Return the (x, y) coordinate for the center point of the cell that contains the specified text.  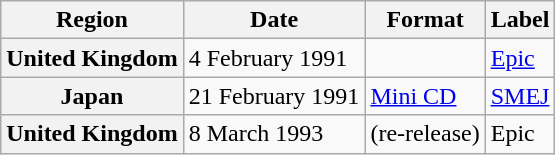
Japan (92, 96)
21 February 1991 (274, 96)
Format (425, 20)
SMEJ (520, 96)
(re-release) (425, 134)
4 February 1991 (274, 58)
Mini CD (425, 96)
Label (520, 20)
Date (274, 20)
Region (92, 20)
8 March 1993 (274, 134)
